Find where the given text appears and provide that cell's center as (x, y) coordinate. 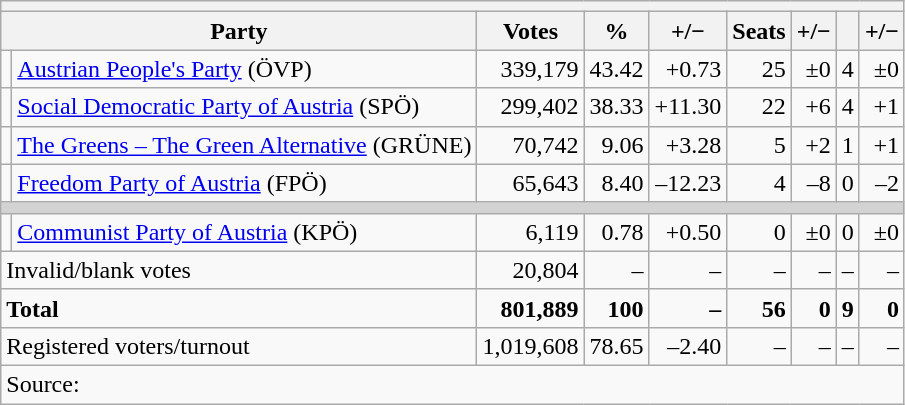
6,119 (530, 232)
801,889 (530, 308)
70,742 (530, 145)
Freedom Party of Austria (FPÖ) (244, 183)
78.65 (616, 346)
43.42 (616, 69)
Social Democratic Party of Austria (SPÖ) (244, 107)
1 (848, 145)
–2 (882, 183)
1,019,608 (530, 346)
The Greens – The Green Alternative (GRÜNE) (244, 145)
+6 (814, 107)
9 (848, 308)
% (616, 31)
Source: (453, 384)
56 (759, 308)
5 (759, 145)
+2 (814, 145)
–12.23 (688, 183)
Registered voters/turnout (239, 346)
339,179 (530, 69)
9.06 (616, 145)
Party (239, 31)
65,643 (530, 183)
25 (759, 69)
8.40 (616, 183)
0.78 (616, 232)
Communist Party of Austria (KPÖ) (244, 232)
Seats (759, 31)
Invalid/blank votes (239, 270)
+11.30 (688, 107)
+0.50 (688, 232)
20,804 (530, 270)
Total (239, 308)
100 (616, 308)
Votes (530, 31)
+3.28 (688, 145)
+0.73 (688, 69)
299,402 (530, 107)
–8 (814, 183)
38.33 (616, 107)
–2.40 (688, 346)
Austrian People's Party (ÖVP) (244, 69)
22 (759, 107)
